Find where the given text appears and provide that cell's center as (X, Y) coordinate. 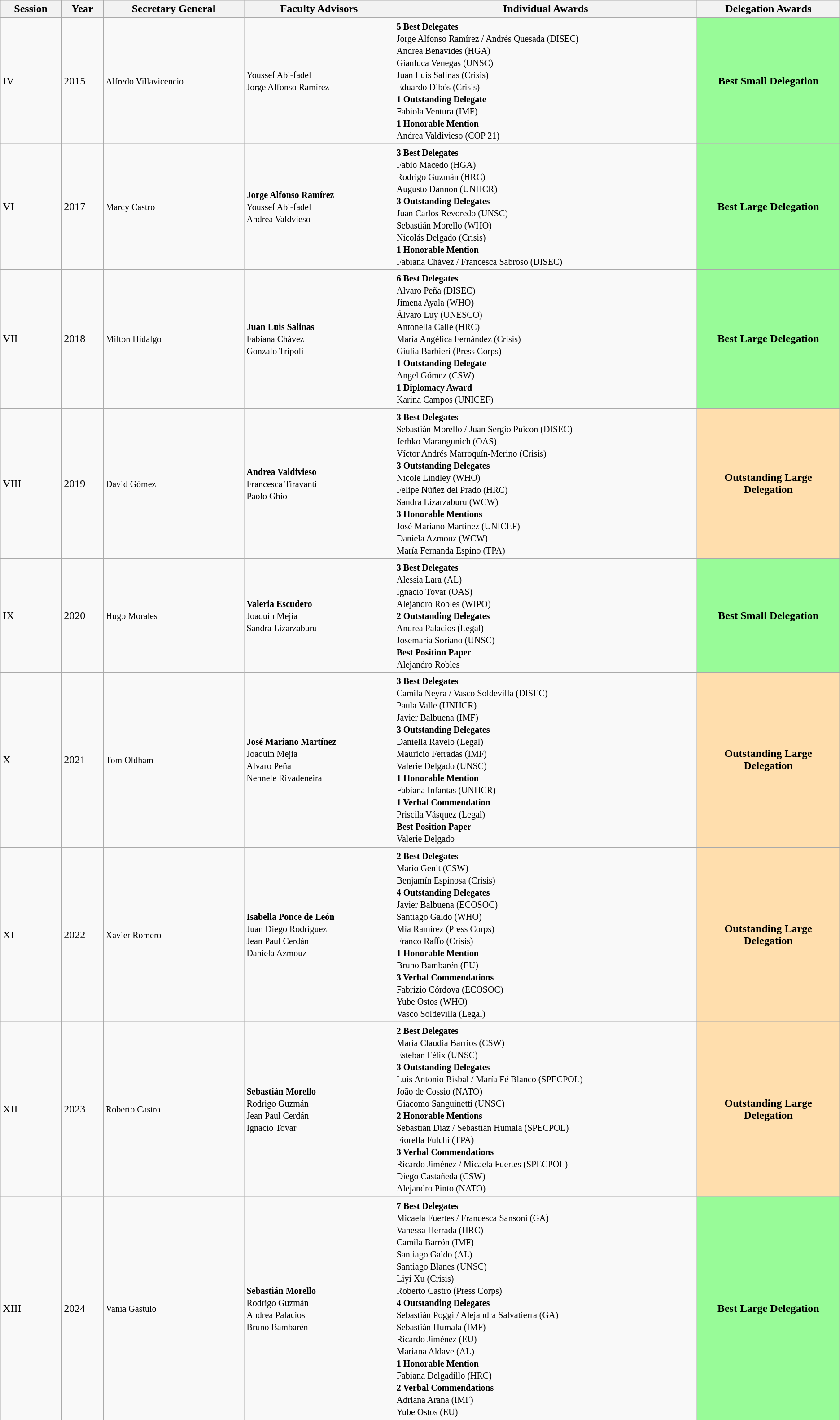
Roberto Castro (174, 1109)
Tom Oldham (174, 760)
2019 (83, 483)
Faculty Advisors (319, 9)
Isabella Ponce de LeónJuan Diego RodríguezJean Paul CerdánDaniela Azmouz (319, 935)
XI (31, 935)
Sebastián MorelloRodrigo GuzmánJean Paul CerdánIgnacio Tovar (319, 1109)
2015 (83, 81)
David Gómez (174, 483)
2024 (83, 1308)
2022 (83, 935)
Milton Hidalgo (174, 339)
Session (31, 9)
2023 (83, 1109)
Marcy Castro (174, 207)
VIII (31, 483)
Vania Gastulo (174, 1308)
Individual Awards (546, 9)
Jorge Alfonso RamírezYoussef Abi-fadelAndrea Valdvieso (319, 207)
Youssef Abi-fadelJorge Alfonso Ramírez (319, 81)
VII (31, 339)
2017 (83, 207)
Hugo Morales (174, 615)
Xavier Romero (174, 935)
2021 (83, 760)
Valeria EscuderoJoaquín MejíaSandra Lizarzaburu (319, 615)
2020 (83, 615)
Delegation Awards (768, 9)
2018 (83, 339)
Andrea ValdiviesoFrancesca TiravantiPaolo Ghio (319, 483)
IX (31, 615)
IV (31, 81)
Secretary General (174, 9)
VI (31, 207)
Alfredo Villavicencio (174, 81)
José Mariano MartínezJoaquín MejíaAlvaro PeñaNennele Rivadeneira (319, 760)
Year (83, 9)
XII (31, 1109)
Juan Luis SalinasFabiana ChávezGonzalo Tripoli (319, 339)
XIII (31, 1308)
X (31, 760)
Sebastián MorelloRodrigo GuzmánAndrea PalaciosBruno Bambarén (319, 1308)
